Search for the cell housing the specified text and yield its (x, y) center coordinate. 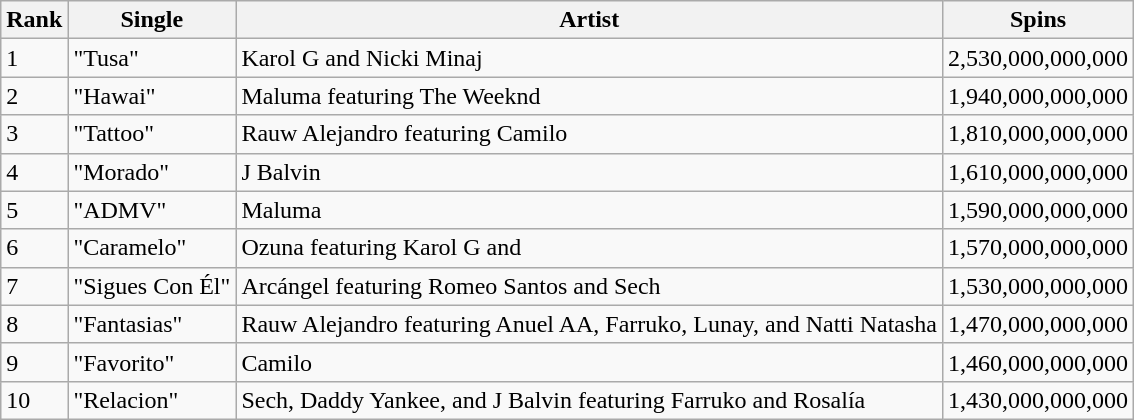
1,460,000,000,000 (1038, 362)
Rank (34, 20)
J Balvin (590, 172)
4 (34, 172)
1 (34, 58)
"Morado" (152, 172)
1,810,000,000,000 (1038, 134)
6 (34, 248)
"Tusa" (152, 58)
"Tattoo" (152, 134)
"Favorito" (152, 362)
1,530,000,000,000 (1038, 286)
Camilo (590, 362)
1,570,000,000,000 (1038, 248)
Artist (590, 20)
2 (34, 96)
10 (34, 400)
8 (34, 324)
5 (34, 210)
1,590,000,000,000 (1038, 210)
Rauw Alejandro featuring Camilo (590, 134)
Arcángel featuring Romeo Santos and Sech (590, 286)
"Fantasias" (152, 324)
Karol G and Nicki Minaj (590, 58)
Sech, Daddy Yankee, and J Balvin featuring Farruko and Rosalía (590, 400)
1,470,000,000,000 (1038, 324)
1,940,000,000,000 (1038, 96)
"Hawai" (152, 96)
7 (34, 286)
3 (34, 134)
"Relacion" (152, 400)
"Caramelo" (152, 248)
"ADMV" (152, 210)
Maluma featuring The Weeknd (590, 96)
2,530,000,000,000 (1038, 58)
Ozuna featuring Karol G and (590, 248)
Maluma (590, 210)
9 (34, 362)
Rauw Alejandro featuring Anuel AA, Farruko, Lunay, and Natti Natasha (590, 324)
Single (152, 20)
"Sigues Con Él" (152, 286)
Spins (1038, 20)
1,430,000,000,000 (1038, 400)
1,610,000,000,000 (1038, 172)
